Output the [x, y] coordinate of the center of the cell containing the given text.  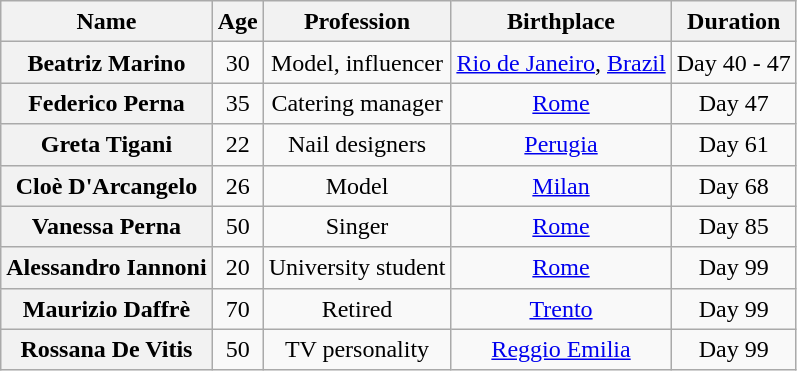
Greta Tigani [106, 144]
20 [238, 268]
Alessandro Iannoni [106, 268]
Perugia [561, 144]
Catering manager [357, 104]
Day 61 [734, 144]
Reggio Emilia [561, 350]
Model, influencer [357, 62]
Retired [357, 308]
Day 85 [734, 226]
Nail designers [357, 144]
University student [357, 268]
Beatriz Marino [106, 62]
Singer [357, 226]
Federico Perna [106, 104]
35 [238, 104]
Rossana De Vitis [106, 350]
Day 47 [734, 104]
Vanessa Perna [106, 226]
70 [238, 308]
Model [357, 186]
TV personality [357, 350]
26 [238, 186]
Day 40 - 47 [734, 62]
Duration [734, 22]
Maurizio Daffrè [106, 308]
Milan [561, 186]
30 [238, 62]
Day 68 [734, 186]
Profession [357, 22]
Rio de Janeiro, Brazil [561, 62]
22 [238, 144]
Birthplace [561, 22]
Name [106, 22]
Trento [561, 308]
Age [238, 22]
Cloè D'Arcangelo [106, 186]
